Locate the cell with the specified text and output its [X, Y] center coordinate. 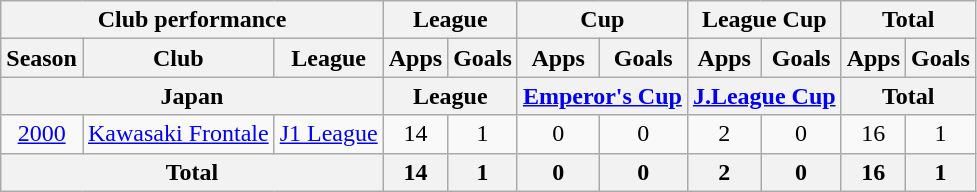
Club [178, 58]
Kawasaki Frontale [178, 134]
Japan [192, 96]
2000 [42, 134]
Club performance [192, 20]
Emperor's Cup [602, 96]
Cup [602, 20]
J1 League [328, 134]
J.League Cup [764, 96]
Season [42, 58]
League Cup [764, 20]
